Output the [X, Y] coordinate of the center of the cell containing the given text.  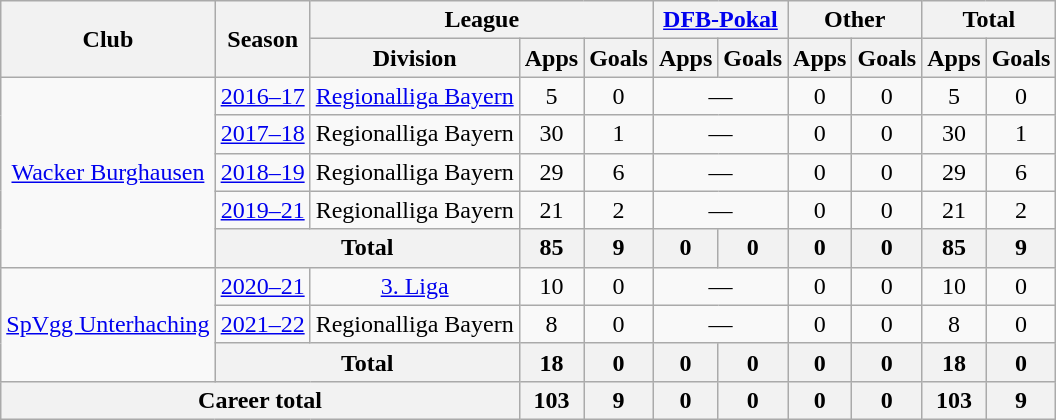
Wacker Burghausen [108, 172]
2021–22 [262, 324]
Club [108, 39]
Other [855, 20]
DFB-Pokal [720, 20]
3. Liga [414, 286]
Division [414, 58]
2020–21 [262, 286]
Career total [260, 400]
2018–19 [262, 172]
2017–18 [262, 134]
2016–17 [262, 96]
Season [262, 39]
2019–21 [262, 210]
League [482, 20]
SpVgg Unterhaching [108, 324]
